Determine the [X, Y] coordinate at the center of the cell enclosing the given text.  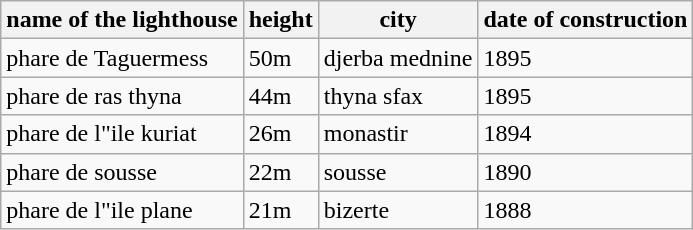
1888 [586, 210]
name of the lighthouse [122, 20]
city [398, 20]
bizerte [398, 210]
1890 [586, 172]
phare de Taguermess [122, 58]
44m [280, 96]
phare de l"ile kuriat [122, 134]
monastir [398, 134]
22m [280, 172]
sousse [398, 172]
1894 [586, 134]
date of construction [586, 20]
phare de l"ile plane [122, 210]
50m [280, 58]
thyna sfax [398, 96]
phare de sousse [122, 172]
djerba mednine [398, 58]
phare de ras thyna [122, 96]
26m [280, 134]
height [280, 20]
21m [280, 210]
